Extract the [X, Y] coordinate from the center of the cell holding the provided text.  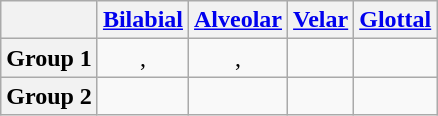
Group 2 [50, 96]
Group 1 [50, 58]
Glottal [396, 20]
Bilabial [142, 20]
Velar [321, 20]
Alveolar [238, 20]
